Capture the cell that displays the provided text and extract its [X, Y] central coordinate. 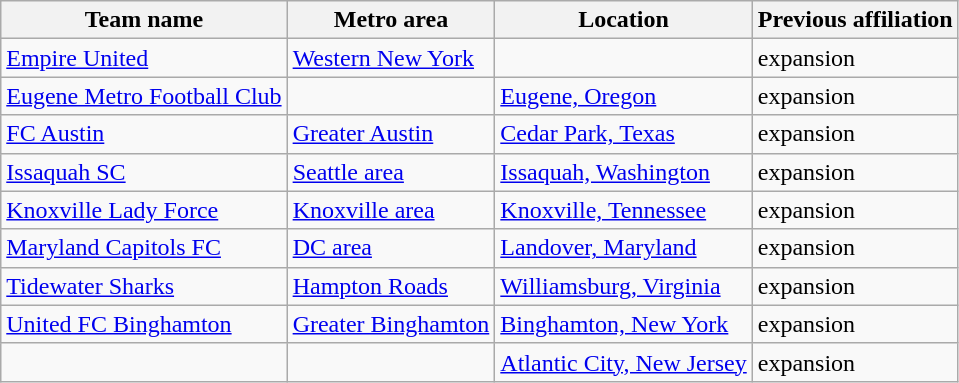
Knoxville area [391, 210]
Eugene, Oregon [624, 96]
Empire United [144, 58]
Seattle area [391, 172]
Issaquah, Washington [624, 172]
Previous affiliation [855, 20]
Greater Binghamton [391, 324]
Cedar Park, Texas [624, 134]
Issaquah SC [144, 172]
Binghamton, New York [624, 324]
Hampton Roads [391, 286]
United FC Binghamton [144, 324]
DC area [391, 248]
Atlantic City, New Jersey [624, 362]
FC Austin [144, 134]
Tidewater Sharks [144, 286]
Williamsburg, Virginia [624, 286]
Western New York [391, 58]
Maryland Capitols FC [144, 248]
Knoxville Lady Force [144, 210]
Knoxville, Tennessee [624, 210]
Metro area [391, 20]
Landover, Maryland [624, 248]
Eugene Metro Football Club [144, 96]
Location [624, 20]
Team name [144, 20]
Greater Austin [391, 134]
